Capture the cell that displays the provided text and extract its [x, y] central coordinate. 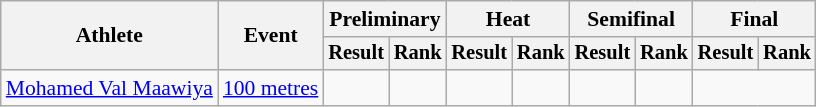
Final [754, 19]
Event [270, 36]
Heat [508, 19]
Preliminary [384, 19]
100 metres [270, 88]
Athlete [110, 36]
Mohamed Val Maawiya [110, 88]
Semifinal [632, 19]
